Return [x, y] of the center of cell containing provided text 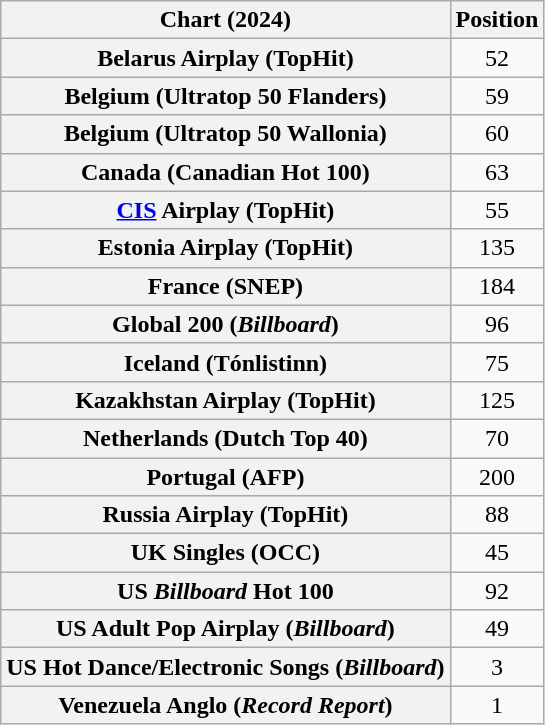
Russia Airplay (TopHit) [226, 515]
Estonia Airplay (TopHit) [226, 248]
Chart (2024) [226, 20]
135 [497, 248]
Venezuela Anglo (Record Report) [226, 705]
Netherlands (Dutch Top 40) [226, 438]
Canada (Canadian Hot 100) [226, 172]
45 [497, 553]
125 [497, 400]
Kazakhstan Airplay (TopHit) [226, 400]
52 [497, 58]
US Adult Pop Airplay (Billboard) [226, 629]
1 [497, 705]
70 [497, 438]
60 [497, 134]
96 [497, 324]
200 [497, 477]
Global 200 (Billboard) [226, 324]
CIS Airplay (TopHit) [226, 210]
France (SNEP) [226, 286]
Portugal (AFP) [226, 477]
92 [497, 591]
184 [497, 286]
59 [497, 96]
Position [497, 20]
US Billboard Hot 100 [226, 591]
75 [497, 362]
Belgium (Ultratop 50 Flanders) [226, 96]
63 [497, 172]
US Hot Dance/Electronic Songs (Billboard) [226, 667]
Belgium (Ultratop 50 Wallonia) [226, 134]
55 [497, 210]
88 [497, 515]
Belarus Airplay (TopHit) [226, 58]
Iceland (Tónlistinn) [226, 362]
UK Singles (OCC) [226, 553]
3 [497, 667]
49 [497, 629]
